From the cell containing the given text, extract its center point as (x, y) coordinate. 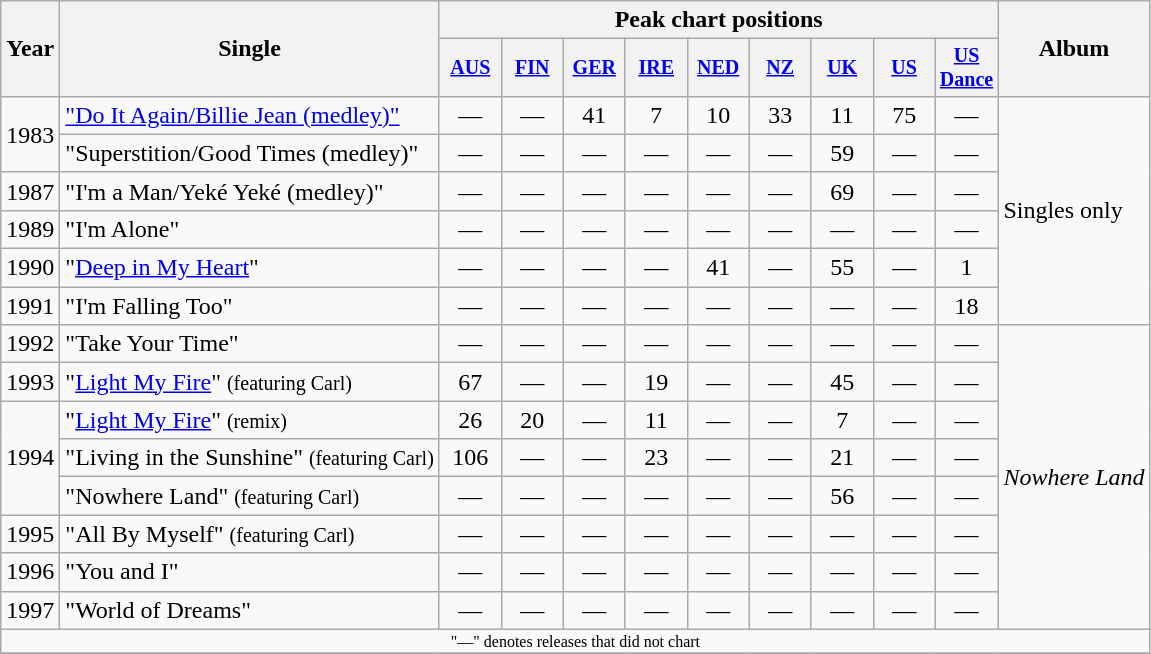
20 (532, 420)
26 (470, 420)
33 (780, 115)
"Do It Again/Billie Jean (medley)" (250, 115)
10 (718, 115)
NZ (780, 68)
Peak chart positions (718, 20)
USDance (966, 68)
21 (842, 458)
Album (1074, 49)
AUS (470, 68)
106 (470, 458)
18 (966, 306)
1991 (30, 306)
1996 (30, 572)
"Nowhere Land" (featuring Carl) (250, 496)
1 (966, 268)
FIN (532, 68)
Year (30, 49)
1983 (30, 134)
1993 (30, 382)
"Light My Fire" (featuring Carl) (250, 382)
"—" denotes releases that did not chart (576, 641)
"Take Your Time" (250, 344)
59 (842, 153)
GER (594, 68)
"Deep in My Heart" (250, 268)
55 (842, 268)
Singles only (1074, 210)
"Light My Fire" (remix) (250, 420)
"I'm Falling Too" (250, 306)
45 (842, 382)
69 (842, 191)
1992 (30, 344)
UK (842, 68)
1997 (30, 610)
23 (656, 458)
Nowhere Land (1074, 477)
"Superstition/Good Times (medley)" (250, 153)
19 (656, 382)
1989 (30, 229)
US (904, 68)
"You and I" (250, 572)
NED (718, 68)
IRE (656, 68)
"I'm Alone" (250, 229)
1990 (30, 268)
"I'm a Man/Yeké Yeké (medley)" (250, 191)
75 (904, 115)
1995 (30, 534)
"World of Dreams" (250, 610)
"Living in the Sunshine" (featuring Carl) (250, 458)
"All By Myself" (featuring Carl) (250, 534)
1994 (30, 458)
56 (842, 496)
67 (470, 382)
1987 (30, 191)
Single (250, 49)
